Scan for the cell matching the given text and deliver its [x, y] coordinate at center. 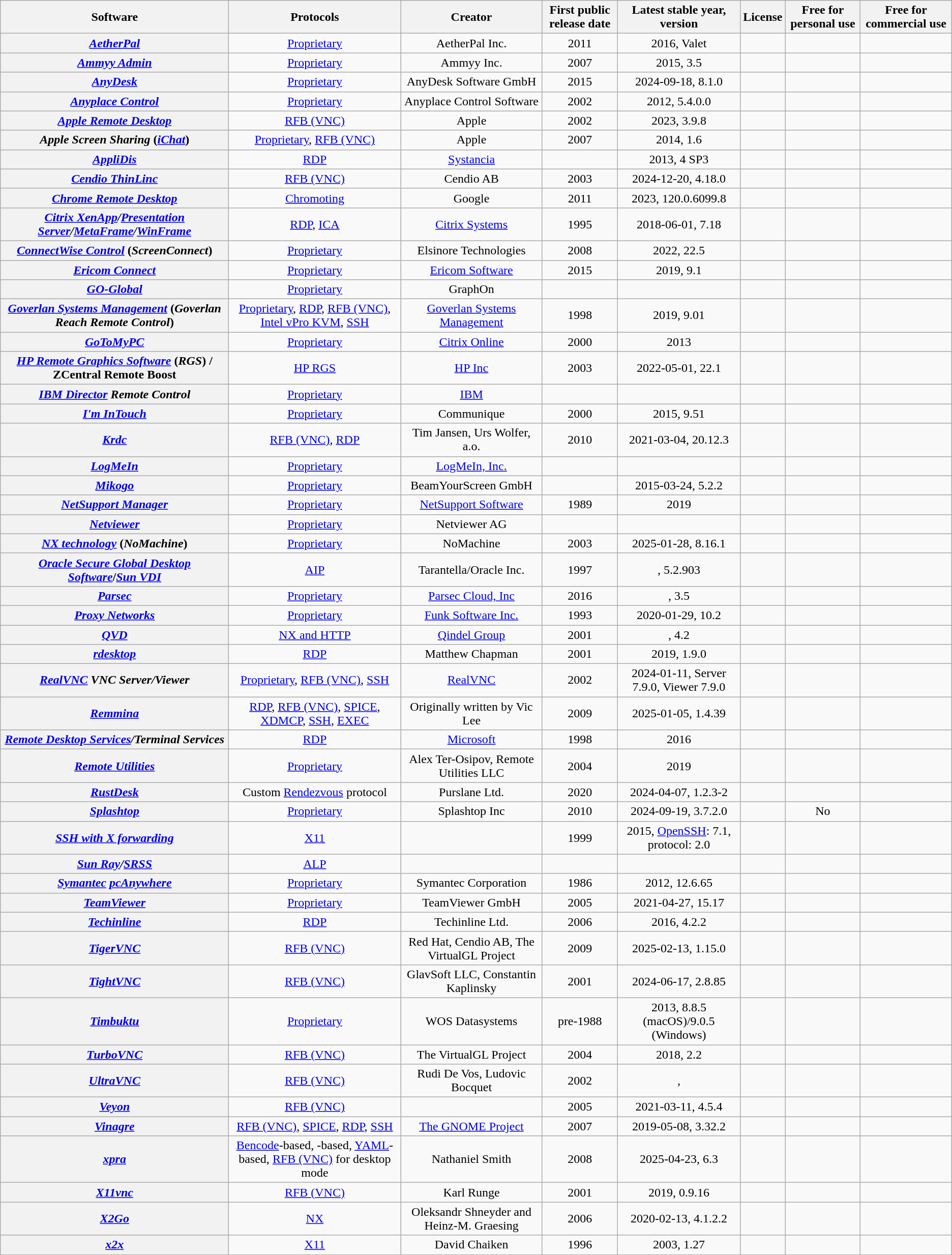
NetSupport Software [471, 505]
2023, 120.0.6099.8 [678, 198]
x2x [115, 1245]
2024-06-17, 2.8.85 [678, 981]
2023, 3.9.8 [678, 121]
Techinline Ltd. [471, 922]
First public release date [580, 17]
2003, 1.27 [678, 1245]
RDP, RFB (VNC), SPICE, XDMCP, SSH, EXEC [315, 713]
TeamViewer GmbH [471, 902]
Sun Ray/SRSS [115, 864]
Krdc [115, 440]
2022, 22.5 [678, 250]
UltraVNC [115, 1081]
2015, 3.5 [678, 63]
2022-05-01, 22.1 [678, 368]
Anyplace Control Software [471, 101]
Veyon [115, 1107]
1996 [580, 1245]
BeamYourScreen GmbH [471, 485]
Bencode-based, -based, YAML-based, RFB (VNC) for desktop mode [315, 1159]
Custom Rendezvous protocol [315, 792]
LogMeIn [115, 466]
2012, 5.4.0.0 [678, 101]
RealVNC [471, 681]
pre-1988 [580, 1021]
Splashtop [115, 811]
Splashtop Inc [471, 811]
Parsec Cloud, Inc [471, 596]
RDP, ICA [315, 224]
1999 [580, 837]
QVD [115, 634]
2020-01-29, 10.2 [678, 615]
Ericom Software [471, 270]
2019, 9.01 [678, 315]
2012, 12.6.65 [678, 883]
Tarantella/Oracle Inc. [471, 570]
AIP [315, 570]
AetherPal Inc. [471, 43]
RFB (VNC), RDP [315, 440]
Parsec [115, 596]
Purslane Ltd. [471, 792]
Tim Jansen, Urs Wolfer, a.o. [471, 440]
ConnectWise Control (ScreenConnect) [115, 250]
Goverlan Systems Management (Goverlan Reach Remote Control) [115, 315]
, 3.5 [678, 596]
rdesktop [115, 654]
AnyDesk Software GmbH [471, 82]
WOS Datasystems [471, 1021]
Proprietary, RDP, RFB (VNC), Intel vPro KVM, SSH [315, 315]
xpra [115, 1159]
HP Remote Graphics Software (RGS) / ZCentral Remote Boost [115, 368]
Originally written by Vic Lee [471, 713]
Alex Ter-Osipov, Remote Utilities LLC [471, 766]
1986 [580, 883]
Free for commercial use [906, 17]
Cendio ThinLinc [115, 179]
2020 [580, 792]
Systancia [471, 159]
Nathaniel Smith [471, 1159]
Cendio AB [471, 179]
Software [115, 17]
No [823, 811]
2024-09-18, 8.1.0 [678, 82]
I'm InTouch [115, 414]
2025-01-28, 8.16.1 [678, 543]
NX [315, 1219]
Citrix Online [471, 342]
Protocols [315, 17]
Creator [471, 17]
2021-03-11, 4.5.4 [678, 1107]
2021-04-27, 15.17 [678, 902]
Chromoting [315, 198]
2020-02-13, 4.1.2.2 [678, 1219]
Netviewer AG [471, 524]
ALP [315, 864]
2014, 1.6 [678, 140]
Ammyy Inc. [471, 63]
NX technology (NoMachine) [115, 543]
2016, 4.2.2 [678, 922]
Remote Desktop Services/Terminal Services [115, 740]
2025-01-05, 1.4.39 [678, 713]
2018, 2.2 [678, 1055]
GraphOn [471, 289]
Oleksandr Shneyder and Heinz-M. Graesing [471, 1219]
2013 [678, 342]
2024-09-19, 3.7.2.0 [678, 811]
Ammyy Admin [115, 63]
TurboVNC [115, 1055]
RealVNC VNC Server/Viewer [115, 681]
LogMeIn, Inc. [471, 466]
2019, 0.9.16 [678, 1192]
SSH with X forwarding [115, 837]
X2Go [115, 1219]
2024-12-20, 4.18.0 [678, 179]
TeamViewer [115, 902]
Vinagre [115, 1126]
Proprietary, RFB (VNC), SSH [315, 681]
Elsinore Technologies [471, 250]
2024-04-07, 1.2.3-2 [678, 792]
GlavSoft LLC, Constantin Kaplinsky [471, 981]
Citrix Systems [471, 224]
2015, OpenSSH: 7.1, protocol: 2.0 [678, 837]
GoToMyPC [115, 342]
Goverlan Systems Management [471, 315]
1995 [580, 224]
X11vnc [115, 1192]
AppliDis [115, 159]
Google [471, 198]
Symantec pcAnywhere [115, 883]
HP RGS [315, 368]
Proxy Networks [115, 615]
, 5.2.903 [678, 570]
Techinline [115, 922]
Citrix XenApp/Presentation Server/MetaFrame/WinFrame [115, 224]
Remmina [115, 713]
NoMachine [471, 543]
Apple Remote Desktop [115, 121]
2019, 9.1 [678, 270]
Netviewer [115, 524]
TigerVNC [115, 948]
2018-06-01, 7.18 [678, 224]
TightVNC [115, 981]
Oracle Secure Global Desktop Software/Sun VDI [115, 570]
David Chaiken [471, 1245]
Funk Software Inc. [471, 615]
2015-03-24, 5.2.2 [678, 485]
IBM [471, 394]
, [678, 1081]
Latest stable year, version [678, 17]
2013, 4 SP3 [678, 159]
Apple Screen Sharing (iChat) [115, 140]
2019, 1.9.0 [678, 654]
Red Hat, Cendio AB, The VirtualGL Project [471, 948]
Proprietary, RFB (VNC) [315, 140]
HP Inc [471, 368]
, 4.2 [678, 634]
1997 [580, 570]
Ericom Connect [115, 270]
Timbuktu [115, 1021]
1989 [580, 505]
Anyplace Control [115, 101]
NetSupport Manager [115, 505]
Free for personal use [823, 17]
AnyDesk [115, 82]
Matthew Chapman [471, 654]
AetherPal [115, 43]
2025-02-13, 1.15.0 [678, 948]
Karl Runge [471, 1192]
Qindel Group [471, 634]
The GNOME Project [471, 1126]
RFB (VNC), SPICE, RDP, SSH [315, 1126]
2024-01-11, Server 7.9.0, Viewer 7.9.0 [678, 681]
RustDesk [115, 792]
License [763, 17]
2015, 9.51 [678, 414]
2025-04-23, 6.3 [678, 1159]
Symantec Corporation [471, 883]
2013, 8.8.5 (macOS)/9.0.5 (Windows) [678, 1021]
2021-03-04, 20.12.3 [678, 440]
Rudi De Vos, Ludovic Bocquet [471, 1081]
Communique [471, 414]
Microsoft [471, 740]
NX and HTTP [315, 634]
2019-05-08, 3.32.2 [678, 1126]
1993 [580, 615]
Chrome Remote Desktop [115, 198]
Remote Utilities [115, 766]
2016, Valet [678, 43]
The VirtualGL Project [471, 1055]
Mikogo [115, 485]
IBM Director Remote Control [115, 394]
GO-Global [115, 289]
